Search for the cell housing the specified text and yield its (X, Y) center coordinate. 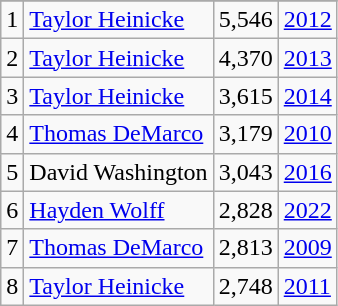
4,370 (246, 58)
3,615 (246, 96)
2013 (308, 58)
8 (12, 286)
2009 (308, 248)
5,546 (246, 20)
Hayden Wolff (118, 210)
6 (12, 210)
2 (12, 58)
2010 (308, 134)
3,043 (246, 172)
1 (12, 20)
4 (12, 134)
5 (12, 172)
2011 (308, 286)
3,179 (246, 134)
2022 (308, 210)
2016 (308, 172)
2,813 (246, 248)
David Washington (118, 172)
2,748 (246, 286)
7 (12, 248)
2012 (308, 20)
2,828 (246, 210)
3 (12, 96)
2014 (308, 96)
